Capture the cell that displays the provided text and extract its (X, Y) central coordinate. 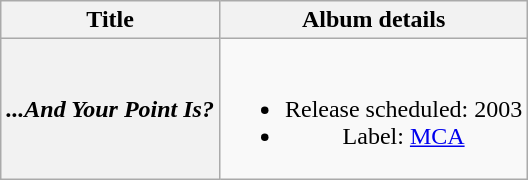
Release scheduled: 2003Label: MCA (373, 109)
Title (110, 20)
...And Your Point Is? (110, 109)
Album details (373, 20)
